Determine the [X, Y] coordinate at the center of the cell enclosing the given text.  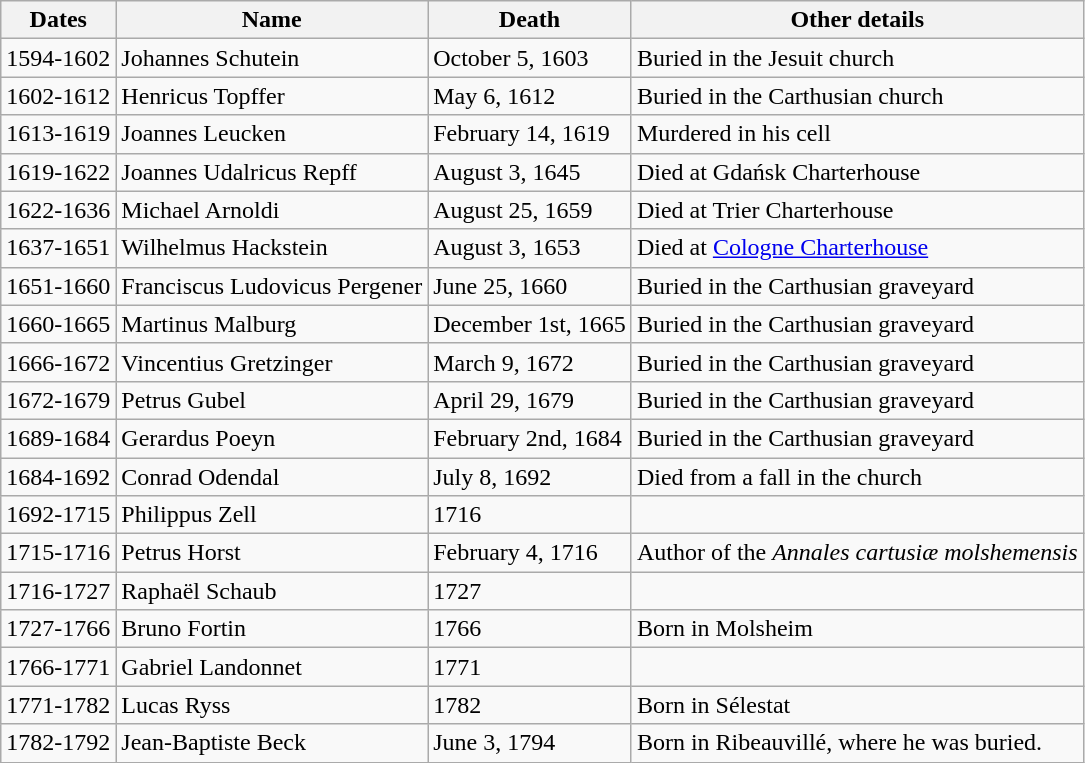
December 1st, 1665 [530, 324]
October 5, 1603 [530, 58]
Murdered in his cell [857, 134]
Bruno Fortin [272, 629]
Born in Sélestat [857, 705]
1782-1792 [58, 743]
Born in Ribeauvillé, where he was buried. [857, 743]
March 9, 1672 [530, 362]
Joannes Leucken [272, 134]
Died from a fall in the church [857, 477]
Vincentius Gretzinger [272, 362]
Author of the Annales cartusiæ molshemensis [857, 553]
April 29, 1679 [530, 400]
1672-1679 [58, 400]
Martinus Malburg [272, 324]
Johannes Schutein [272, 58]
1766-1771 [58, 667]
1651-1660 [58, 286]
1716-1727 [58, 591]
February 2nd, 1684 [530, 438]
1782 [530, 705]
1771-1782 [58, 705]
1716 [530, 515]
1613-1619 [58, 134]
Michael Arnoldi [272, 210]
August 25, 1659 [530, 210]
Died at Trier Charterhouse [857, 210]
Dates [58, 20]
Joannes Udalricus Repff [272, 172]
Gerardus Poeyn [272, 438]
1637-1651 [58, 248]
1660-1665 [58, 324]
Death [530, 20]
1602-1612 [58, 96]
1715-1716 [58, 553]
February 4, 1716 [530, 553]
February 14, 1619 [530, 134]
Philippus Zell [272, 515]
August 3, 1653 [530, 248]
1684-1692 [58, 477]
Buried in the Carthusian church [857, 96]
Petrus Horst [272, 553]
Died at Cologne Charterhouse [857, 248]
Other details [857, 20]
Died at Gdańsk Charterhouse [857, 172]
1619-1622 [58, 172]
1727 [530, 591]
August 3, 1645 [530, 172]
Raphaël Schaub [272, 591]
Petrus Gubel [272, 400]
Name [272, 20]
Jean-Baptiste Beck [272, 743]
1692-1715 [58, 515]
May 6, 1612 [530, 96]
1666-1672 [58, 362]
Born in Molsheim [857, 629]
1622-1636 [58, 210]
Conrad Odendal [272, 477]
1771 [530, 667]
1727-1766 [58, 629]
June 3, 1794 [530, 743]
Buried in the Jesuit church [857, 58]
July 8, 1692 [530, 477]
1689-1684 [58, 438]
Henricus Topffer [272, 96]
Gabriel Landonnet [272, 667]
Franciscus Ludovicus Pergener [272, 286]
June 25, 1660 [530, 286]
Lucas Ryss [272, 705]
1594-1602 [58, 58]
Wilhelmus Hackstein [272, 248]
1766 [530, 629]
